Capture the cell that displays the provided text and extract its (X, Y) central coordinate. 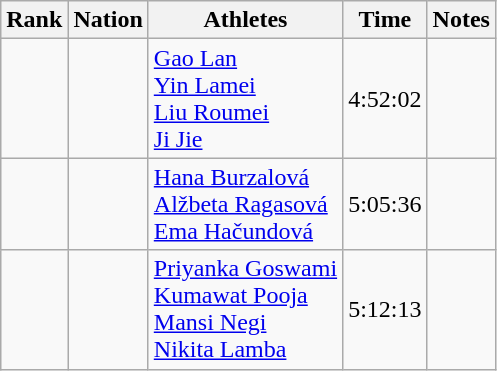
5:12:13 (385, 310)
Notes (461, 20)
Athletes (245, 20)
Gao LanYin LameiLiu RoumeiJi Jie (245, 98)
Time (385, 20)
Hana BurzalováAlžbeta RagasováEma Hačundová (245, 204)
4:52:02 (385, 98)
Priyanka GoswamiKumawat PoojaMansi NegiNikita Lamba (245, 310)
Rank (34, 20)
Nation (108, 20)
5:05:36 (385, 204)
